Detect which cell encompasses the target text, then output its (X, Y) center coordinate. 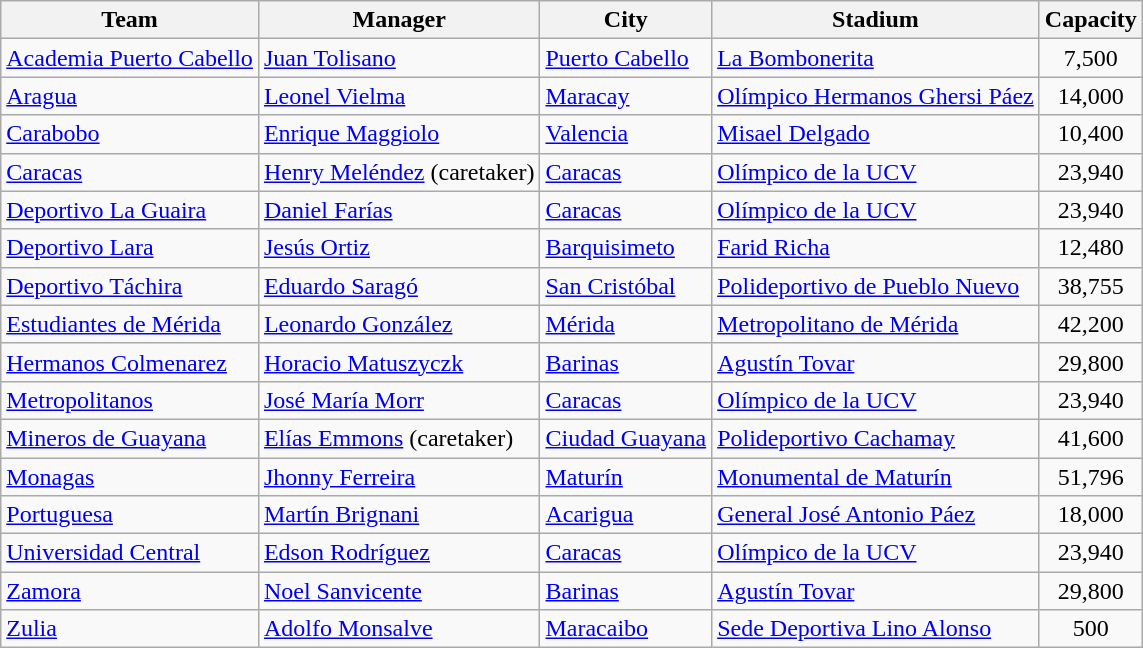
Deportivo Táchira (130, 286)
Zulia (130, 629)
Ciudad Guayana (626, 438)
Barquisimeto (626, 248)
Sede Deportiva Lino Alonso (876, 629)
Jhonny Ferreira (399, 477)
Estudiantes de Mérida (130, 324)
Leonel Vielma (399, 96)
Acarigua (626, 515)
Elías Emmons (caretaker) (399, 438)
Monagas (130, 477)
7,500 (1090, 58)
51,796 (1090, 477)
José María Morr (399, 400)
14,000 (1090, 96)
Noel Sanvicente (399, 591)
Polideportivo Cachamay (876, 438)
San Cristóbal (626, 286)
Adolfo Monsalve (399, 629)
Horacio Matuszyczk (399, 362)
Eduardo Saragó (399, 286)
10,400 (1090, 134)
Edson Rodríguez (399, 553)
Stadium (876, 20)
Carabobo (130, 134)
General José Antonio Páez (876, 515)
Zamora (130, 591)
Monumental de Maturín (876, 477)
Mérida (626, 324)
Enrique Maggiolo (399, 134)
Hermanos Colmenarez (130, 362)
Juan Tolisano (399, 58)
Maturín (626, 477)
18,000 (1090, 515)
Maracay (626, 96)
38,755 (1090, 286)
Olímpico Hermanos Ghersi Páez (876, 96)
500 (1090, 629)
Portuguesa (130, 515)
Daniel Farías (399, 210)
Polideportivo de Pueblo Nuevo (876, 286)
Puerto Cabello (626, 58)
Capacity (1090, 20)
42,200 (1090, 324)
La Bombonerita (876, 58)
Metropolitanos (130, 400)
Henry Meléndez (caretaker) (399, 172)
Jesús Ortiz (399, 248)
Manager (399, 20)
Misael Delgado (876, 134)
Universidad Central (130, 553)
Martín Brignani (399, 515)
12,480 (1090, 248)
Deportivo Lara (130, 248)
Farid Richa (876, 248)
Mineros de Guayana (130, 438)
Metropolitano de Mérida (876, 324)
Academia Puerto Cabello (130, 58)
Team (130, 20)
41,600 (1090, 438)
Aragua (130, 96)
Deportivo La Guaira (130, 210)
Valencia (626, 134)
City (626, 20)
Leonardo González (399, 324)
Maracaibo (626, 629)
